For the text-containing cell, return its midpoint in [x, y] coordinate format. 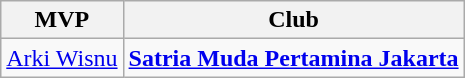
Club [294, 20]
Satria Muda Pertamina Jakarta [294, 58]
MVP [62, 20]
Arki Wisnu [62, 58]
